Return (x, y) of the center of cell containing provided text 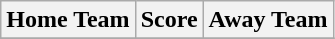
Score (169, 20)
Away Team (268, 20)
Home Team (68, 20)
